Output the [x, y] coordinate of the center of the cell containing the given text.  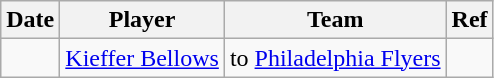
Ref [470, 20]
to Philadelphia Flyers [335, 58]
Date [30, 20]
Player [142, 20]
Kieffer Bellows [142, 58]
Team [335, 20]
